Pinpoint the cell where the given text exists, returning its (x, y) midpoint coordinate. 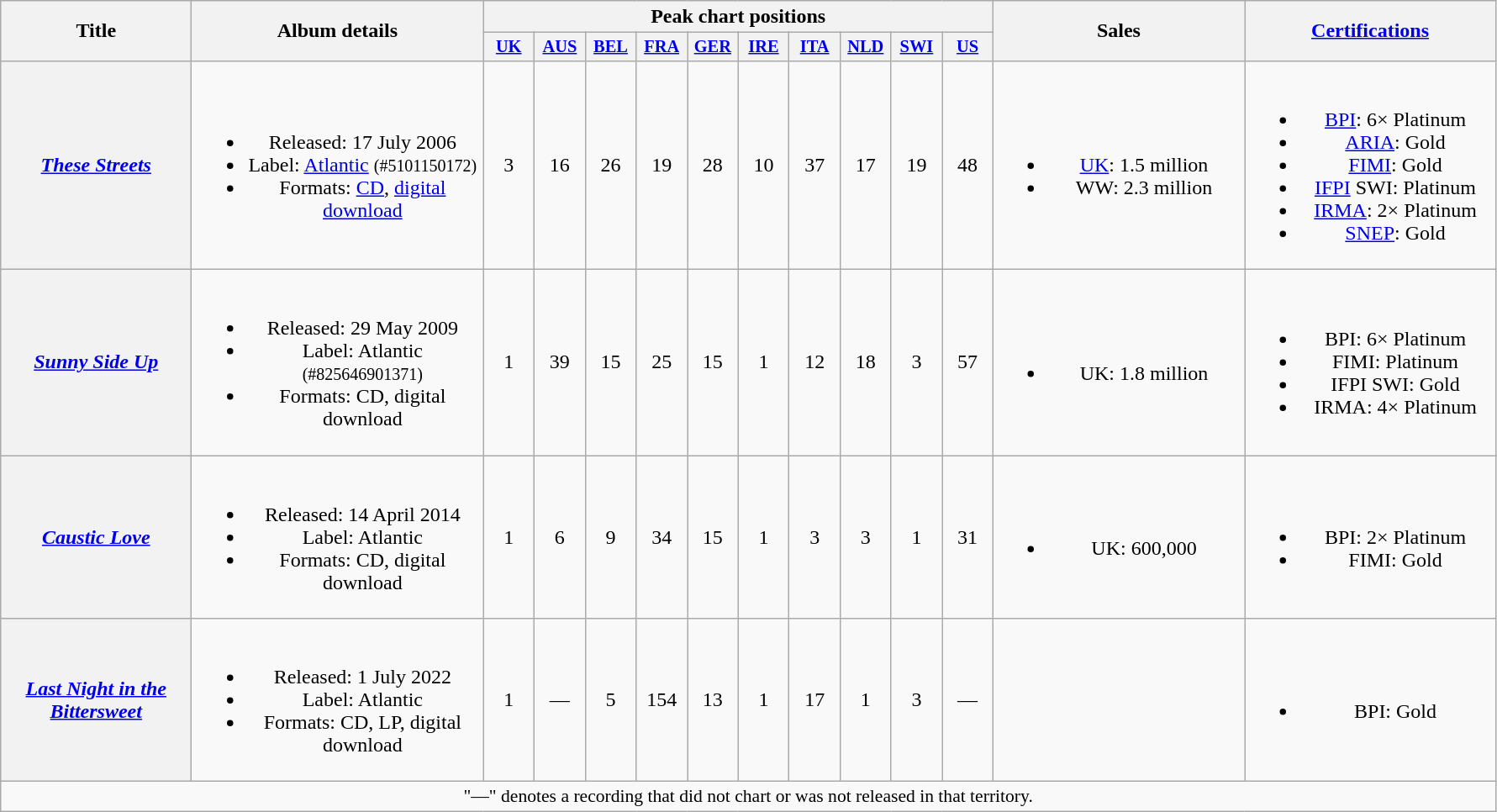
37 (815, 165)
6 (560, 537)
Certifications (1370, 31)
Title (96, 31)
57 (968, 363)
BPI: 6× PlatinumARIA: GoldFIMI: GoldIFPI SWI: PlatinumIRMA: 2× PlatinumSNEP: Gold (1370, 165)
5 (610, 700)
UK: 1.5 millionWW: 2.3 million (1118, 165)
18 (866, 363)
16 (560, 165)
UK (509, 47)
Released: 14 April 2014Label: AtlanticFormats: CD, digital download (338, 537)
Released: 17 July 2006Label: Atlantic (#5101150172)Formats: CD, digital download (338, 165)
28 (713, 165)
BPI: 2× PlatinumFIMI: Gold (1370, 537)
Released: 29 May 2009Label: Atlantic (#825646901371)Formats: CD, digital download (338, 363)
IRE (763, 47)
Released: 1 July 2022Label: AtlanticFormats: CD, LP, digital download (338, 700)
25 (662, 363)
154 (662, 700)
Last Night in the Bittersweet (96, 700)
NLD (866, 47)
39 (560, 363)
48 (968, 165)
UK: 600,000 (1118, 537)
AUS (560, 47)
GER (713, 47)
UK: 1.8 million (1118, 363)
ITA (815, 47)
"—" denotes a recording that did not chart or was not released in that territory. (748, 797)
Sunny Side Up (96, 363)
10 (763, 165)
BPI: 6× PlatinumFIMI: PlatinumIFPI SWI: GoldIRMA: 4× Platinum (1370, 363)
Sales (1118, 31)
FRA (662, 47)
Album details (338, 31)
Caustic Love (96, 537)
9 (610, 537)
BPI: Gold (1370, 700)
13 (713, 700)
BEL (610, 47)
These Streets (96, 165)
34 (662, 537)
Peak chart positions (738, 17)
26 (610, 165)
31 (968, 537)
US (968, 47)
SWI (916, 47)
12 (815, 363)
